Pinpoint the cell where the given text exists, returning its [X, Y] midpoint coordinate. 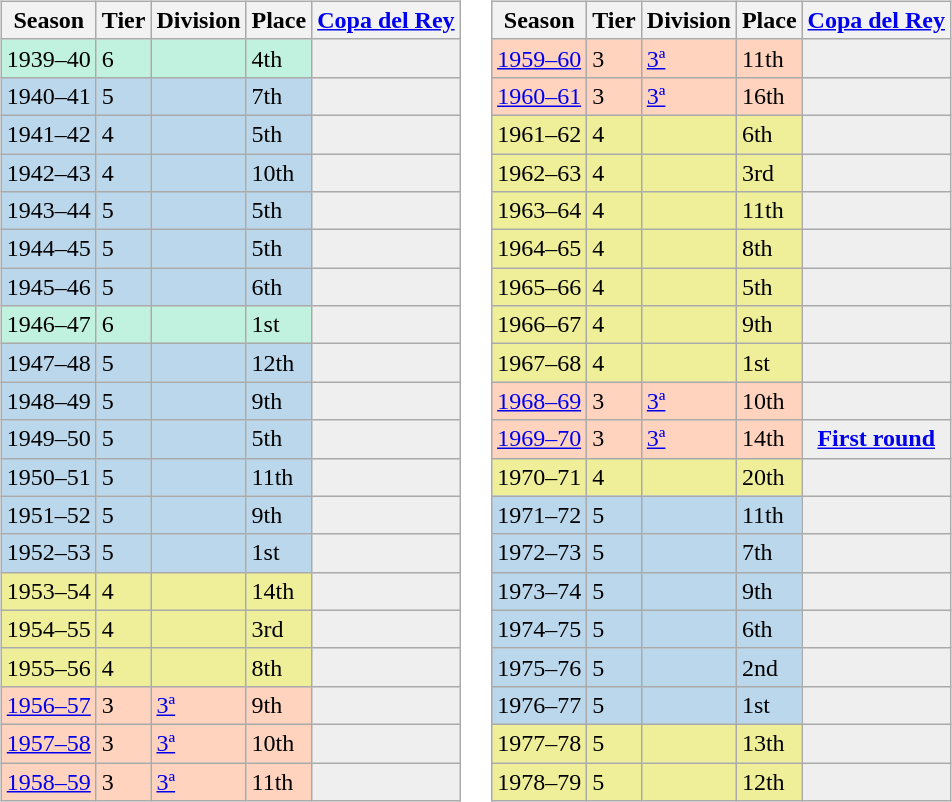
1939–40 [48, 58]
1953–54 [48, 591]
1973–74 [540, 591]
1944–45 [48, 249]
1962–63 [540, 173]
4th [279, 58]
1955–56 [48, 667]
1959–60 [540, 58]
1948–49 [48, 401]
1968–69 [540, 401]
1940–41 [48, 96]
1958–59 [48, 781]
1965–66 [540, 287]
1966–67 [540, 325]
1967–68 [540, 363]
First round [876, 439]
1952–53 [48, 553]
1956–57 [48, 705]
2nd [769, 667]
1971–72 [540, 515]
1978–79 [540, 781]
1942–43 [48, 173]
1976–77 [540, 705]
1946–47 [48, 325]
1947–48 [48, 363]
1941–42 [48, 134]
1951–52 [48, 515]
1943–44 [48, 211]
1974–75 [540, 629]
1970–71 [540, 477]
1969–70 [540, 439]
13th [769, 743]
1975–76 [540, 667]
1945–46 [48, 287]
1964–65 [540, 249]
1949–50 [48, 439]
1963–64 [540, 211]
1960–61 [540, 96]
1957–58 [48, 743]
20th [769, 477]
1950–51 [48, 477]
16th [769, 96]
1972–73 [540, 553]
1954–55 [48, 629]
1977–78 [540, 743]
1961–62 [540, 134]
